Locate the cell with the specified text and output its [X, Y] center coordinate. 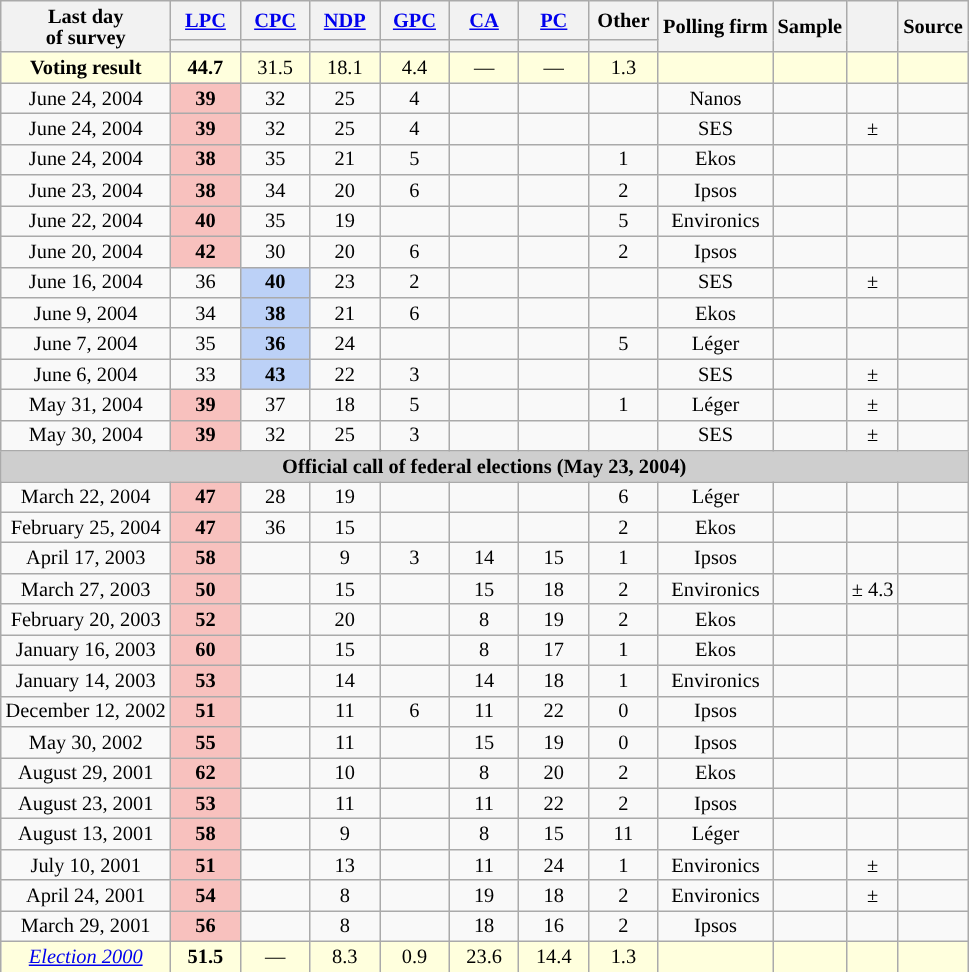
18.1 [345, 68]
Last day of survey [86, 26]
23.6 [484, 956]
April 17, 2003 [86, 558]
62 [206, 772]
Polling firm [715, 26]
± 4.3 [872, 588]
Voting result [86, 68]
51.5 [206, 956]
Official call of federal elections (May 23, 2004) [484, 466]
May 30, 2004 [86, 436]
June 23, 2004 [86, 190]
17 [554, 650]
June 22, 2004 [86, 220]
8.3 [345, 956]
CPC [275, 20]
0.9 [415, 956]
16 [554, 926]
March 29, 2001 [86, 926]
June 20, 2004 [86, 252]
37 [275, 404]
April 24, 2001 [86, 896]
CA [484, 20]
Election 2000 [86, 956]
Sample [810, 26]
50 [206, 588]
May 30, 2002 [86, 742]
August 29, 2001 [86, 772]
56 [206, 926]
30 [275, 252]
May 31, 2004 [86, 404]
January 16, 2003 [86, 650]
44.7 [206, 68]
NDP [345, 20]
June 9, 2004 [86, 312]
28 [275, 496]
10 [345, 772]
LPC [206, 20]
43 [275, 374]
55 [206, 742]
4.4 [415, 68]
Source [932, 26]
August 23, 2001 [86, 804]
December 12, 2002 [86, 712]
June 6, 2004 [86, 374]
23 [345, 282]
13 [345, 864]
Nanos [715, 98]
July 10, 2001 [86, 864]
31.5 [275, 68]
February 20, 2003 [86, 620]
GPC [415, 20]
August 13, 2001 [86, 834]
33 [206, 374]
February 25, 2004 [86, 528]
March 22, 2004 [86, 496]
42 [206, 252]
January 14, 2003 [86, 680]
54 [206, 896]
PC [554, 20]
14.4 [554, 956]
June 7, 2004 [86, 344]
March 27, 2003 [86, 588]
60 [206, 650]
Other [624, 20]
June 16, 2004 [86, 282]
52 [206, 620]
